Return [x, y] of the center of cell containing provided text 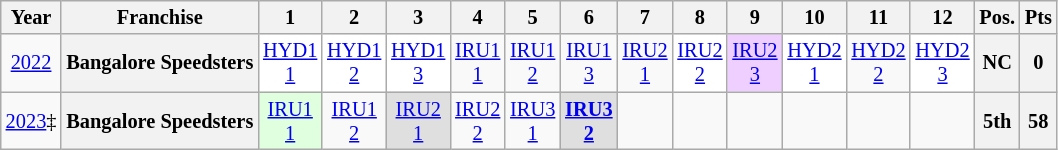
3 [418, 17]
6 [588, 17]
Pts [1038, 17]
Franchise [160, 17]
Pos. [998, 17]
HYD21 [814, 63]
HYD12 [354, 63]
0 [1038, 63]
58 [1038, 121]
2 [354, 17]
HYD23 [942, 63]
2023‡ [32, 121]
IRU31 [532, 121]
9 [754, 17]
Year [32, 17]
5th [998, 121]
12 [942, 17]
7 [644, 17]
1 [290, 17]
NC [998, 63]
IRU32 [588, 121]
8 [700, 17]
5 [532, 17]
HYD22 [878, 63]
IRU23 [754, 63]
IRU13 [588, 63]
HYD11 [290, 63]
HYD13 [418, 63]
2022 [32, 63]
4 [478, 17]
11 [878, 17]
10 [814, 17]
